Search for the cell housing the specified text and yield its (x, y) center coordinate. 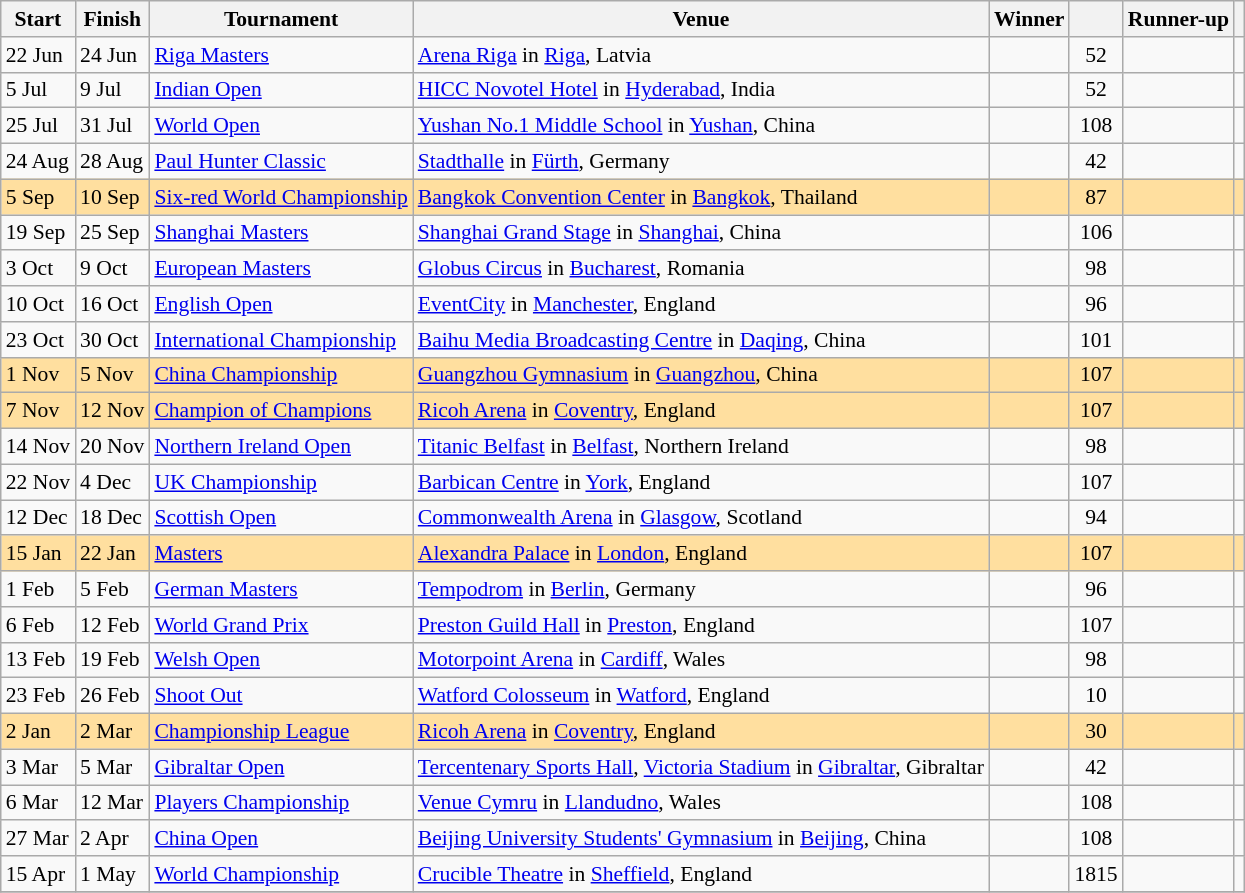
19 Feb (112, 660)
1815 (1096, 874)
5 Sep (38, 197)
7 Nov (38, 411)
Shanghai Grand Stage in Shanghai, China (701, 233)
10 Oct (38, 304)
1 Feb (38, 589)
Barbican Centre in York, England (701, 482)
23 Oct (38, 340)
23 Feb (38, 696)
6 Feb (38, 625)
Alexandra Palace in London, England (701, 554)
5 Feb (112, 589)
Start (38, 19)
30 Oct (112, 340)
26 Feb (112, 696)
3 Mar (38, 767)
25 Sep (112, 233)
Winner (1030, 19)
Venue (701, 19)
Shoot Out (280, 696)
World Grand Prix (280, 625)
106 (1096, 233)
Commonwealth Arena in Glasgow, Scotland (701, 518)
Scottish Open (280, 518)
Motorpoint Arena in Cardiff, Wales (701, 660)
Championship League (280, 732)
5 Jul (38, 90)
5 Mar (112, 767)
10 (1096, 696)
Bangkok Convention Center in Bangkok, Thailand (701, 197)
22 Jun (38, 55)
German Masters (280, 589)
Players Championship (280, 803)
94 (1096, 518)
Crucible Theatre in Sheffield, England (701, 874)
22 Jan (112, 554)
English Open (280, 304)
Indian Open (280, 90)
15 Apr (38, 874)
Venue Cymru in Llandudno, Wales (701, 803)
EventCity in Manchester, England (701, 304)
1 May (112, 874)
Six-red World Championship (280, 197)
Riga Masters (280, 55)
Watford Colosseum in Watford, England (701, 696)
UK Championship (280, 482)
9 Jul (112, 90)
Runner-up (1178, 19)
22 Nov (38, 482)
Tournament (280, 19)
Preston Guild Hall in Preston, England (701, 625)
Northern Ireland Open (280, 447)
19 Sep (38, 233)
87 (1096, 197)
12 Nov (112, 411)
World Open (280, 126)
World Championship (280, 874)
24 Jun (112, 55)
Shanghai Masters (280, 233)
Finish (112, 19)
6 Mar (38, 803)
3 Oct (38, 269)
Paul Hunter Classic (280, 162)
18 Dec (112, 518)
5 Nov (112, 375)
13 Feb (38, 660)
International Championship (280, 340)
2 Jan (38, 732)
101 (1096, 340)
31 Jul (112, 126)
30 (1096, 732)
Masters (280, 554)
China Championship (280, 375)
12 Dec (38, 518)
Welsh Open (280, 660)
Tercentenary Sports Hall, Victoria Stadium in Gibraltar, Gibraltar (701, 767)
Globus Circus in Bucharest, Romania (701, 269)
4 Dec (112, 482)
HICC Novotel Hotel in Hyderabad, India (701, 90)
16 Oct (112, 304)
2 Apr (112, 839)
Baihu Media Broadcasting Centre in Daqing, China (701, 340)
2 Mar (112, 732)
Guangzhou Gymnasium in Guangzhou, China (701, 375)
European Masters (280, 269)
27 Mar (38, 839)
9 Oct (112, 269)
Titanic Belfast in Belfast, Northern Ireland (701, 447)
25 Jul (38, 126)
Tempodrom in Berlin, Germany (701, 589)
12 Feb (112, 625)
10 Sep (112, 197)
Yushan No.1 Middle School in Yushan, China (701, 126)
20 Nov (112, 447)
28 Aug (112, 162)
Arena Riga in Riga, Latvia (701, 55)
14 Nov (38, 447)
Champion of Champions (280, 411)
Beijing University Students' Gymnasium in Beijing, China (701, 839)
Gibraltar Open (280, 767)
12 Mar (112, 803)
1 Nov (38, 375)
Stadthalle in Fürth, Germany (701, 162)
24 Aug (38, 162)
China Open (280, 839)
15 Jan (38, 554)
